Return the [X, Y] coordinate for the center point of the cell that contains the specified text.  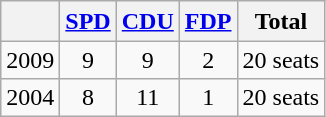
2009 [30, 60]
Total [281, 21]
1 [208, 98]
CDU [148, 21]
2 [208, 60]
SPD [88, 21]
2004 [30, 98]
FDP [208, 21]
8 [88, 98]
11 [148, 98]
